Output the [X, Y] coordinate of the center of the cell containing the given text.  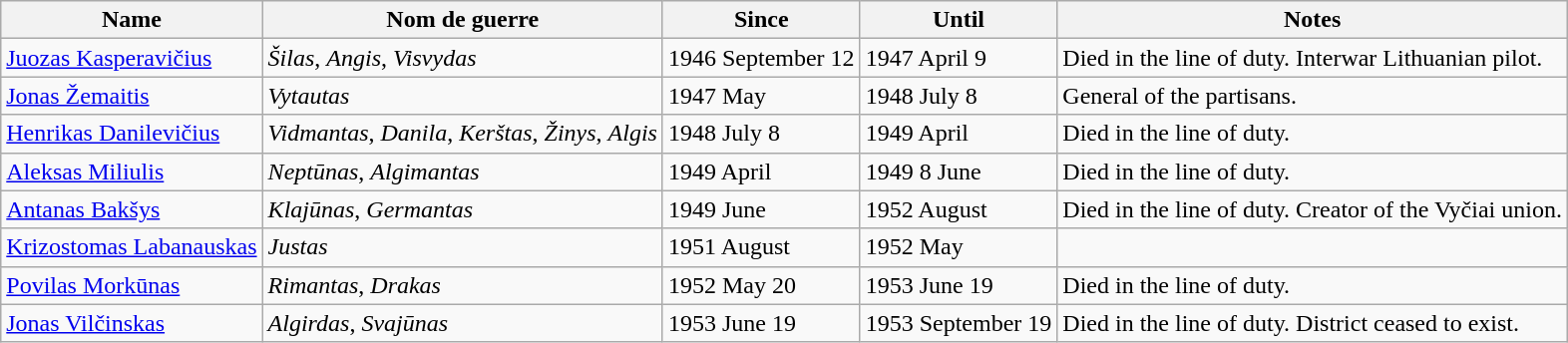
Nom de guerre [463, 20]
Rimantas, Drakas [463, 285]
Vidmantas, Danila, Kerštas, Žinys, Algis [463, 134]
Notes [1313, 20]
General of the partisans. [1313, 96]
1947 April 9 [959, 58]
1947 May [761, 96]
Šilas, Angis, Visvydas [463, 58]
Henrikas Danilevičius [132, 134]
Klajūnas, Germantas [463, 209]
1949 8 June [959, 171]
Since [761, 20]
Aleksas Miliulis [132, 171]
Died in the line of duty. Interwar Lithuanian pilot. [1313, 58]
1952 August [959, 209]
Antanas Bakšys [132, 209]
Povilas Morkūnas [132, 285]
Until [959, 20]
1952 May [959, 247]
Jonas Vilčinskas [132, 323]
Justas [463, 247]
1952 May 20 [761, 285]
Neptūnas, Algimantas [463, 171]
Krizostomas Labanauskas [132, 247]
Died in the line of duty. Creator of the Vyčiai union. [1313, 209]
1953 September 19 [959, 323]
Name [132, 20]
Jonas Žemaitis [132, 96]
1951 August [761, 247]
Algirdas, Svajūnas [463, 323]
Juozas Kasperavičius [132, 58]
1949 June [761, 209]
1946 September 12 [761, 58]
Vytautas [463, 96]
Died in the line of duty. District ceased to exist. [1313, 323]
